Identify which cell holds the provided text, then report its [X, Y] central coordinate. 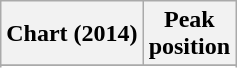
Peakposition [189, 34]
Chart (2014) [72, 34]
